Identify which cell holds the provided text, then report its (X, Y) central coordinate. 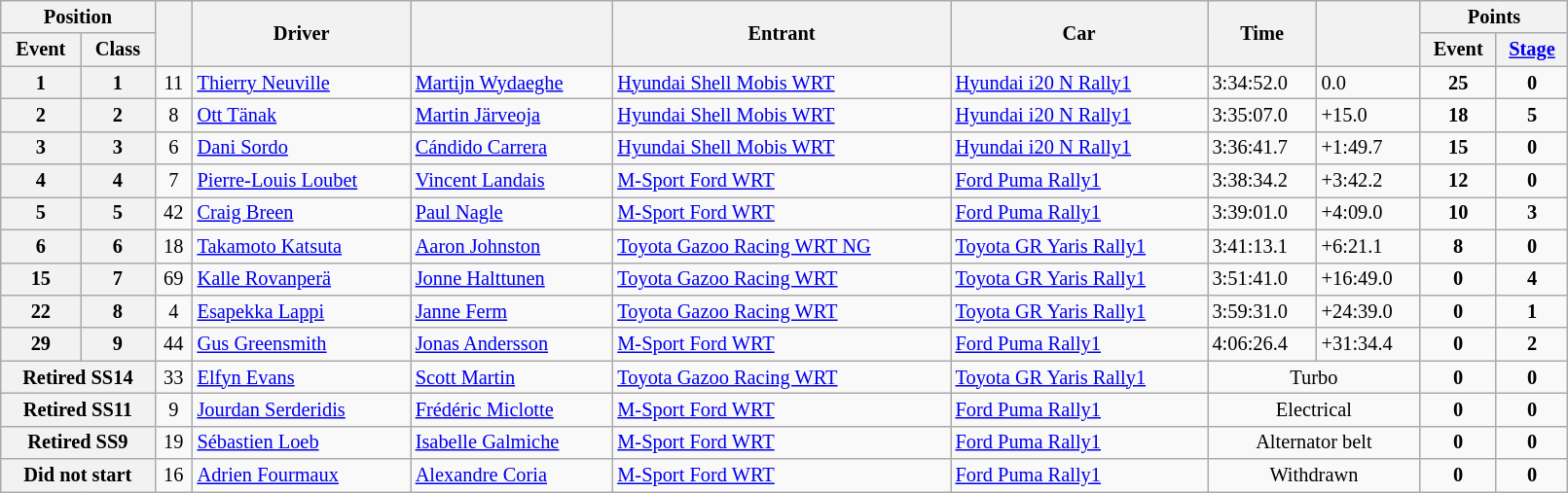
Adrien Fourmaux (302, 475)
Jonas Andersson (512, 344)
Takamoto Katsuta (302, 246)
3:41:13.1 (1262, 246)
Kalle Rovanperä (302, 279)
Craig Breen (302, 213)
Retired SS14 (78, 377)
+16:49.0 (1368, 279)
44 (173, 344)
10 (1458, 213)
Scott Martin (512, 377)
Stage (1532, 50)
25 (1458, 83)
3:36:41.7 (1262, 148)
+1:49.7 (1368, 148)
4:06:26.4 (1262, 344)
Sébastien Loeb (302, 442)
Esapekka Lappi (302, 311)
Jonne Halttunen (512, 279)
19 (173, 442)
Martijn Wydaeghe (512, 83)
Frédéric Miclotte (512, 409)
Toyota Gazoo Racing WRT NG (781, 246)
+31:34.4 (1368, 344)
3:38:34.2 (1262, 181)
Time (1262, 33)
+6:21.1 (1368, 246)
11 (173, 83)
+24:39.0 (1368, 311)
42 (173, 213)
Withdrawn (1314, 475)
3:39:01.0 (1262, 213)
Aaron Johnston (512, 246)
Thierry Neuville (302, 83)
Class (118, 50)
3:35:07.0 (1262, 115)
12 (1458, 181)
Position (78, 17)
Pierre-Louis Loubet (302, 181)
Isabelle Galmiche (512, 442)
+4:09.0 (1368, 213)
29 (41, 344)
Entrant (781, 33)
Retired SS11 (78, 409)
33 (173, 377)
69 (173, 279)
0.0 (1368, 83)
16 (173, 475)
Electrical (1314, 409)
Turbo (1314, 377)
Car (1079, 33)
22 (41, 311)
3:51:41.0 (1262, 279)
Retired SS9 (78, 442)
Janne Ferm (512, 311)
Vincent Landais (512, 181)
+3:42.2 (1368, 181)
Points (1494, 17)
Gus Greensmith (302, 344)
Jourdan Serderidis (302, 409)
Elfyn Evans (302, 377)
3:59:31.0 (1262, 311)
Martin Järveoja (512, 115)
Did not start (78, 475)
Alexandre Coria (512, 475)
3:34:52.0 (1262, 83)
Dani Sordo (302, 148)
Paul Nagle (512, 213)
Alternator belt (1314, 442)
+15.0 (1368, 115)
Ott Tänak (302, 115)
Driver (302, 33)
Cándido Carrera (512, 148)
